From the cell containing the given text, extract its center point as (X, Y) coordinate. 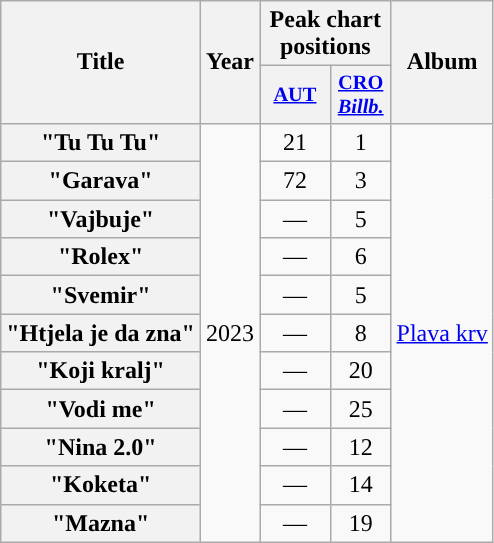
21 (296, 142)
72 (296, 181)
25 (360, 409)
14 (360, 485)
Title (101, 62)
Year (230, 62)
"Nina 2.0" (101, 447)
"Htjela je da zna" (101, 333)
AUT (296, 95)
"Mazna" (101, 523)
2023 (230, 332)
"Koketa" (101, 485)
CROBillb. (360, 95)
"Rolex" (101, 257)
"Tu Tu Tu" (101, 142)
"Koji kralj" (101, 371)
3 (360, 181)
"Garava" (101, 181)
Peak chart positions (326, 34)
"Svemir" (101, 295)
6 (360, 257)
1 (360, 142)
20 (360, 371)
12 (360, 447)
Plava krv (442, 332)
19 (360, 523)
"Vodi me" (101, 409)
Album (442, 62)
8 (360, 333)
"Vajbuje" (101, 219)
